Return the (X, Y) coordinate for the center point of the cell that contains the specified text.  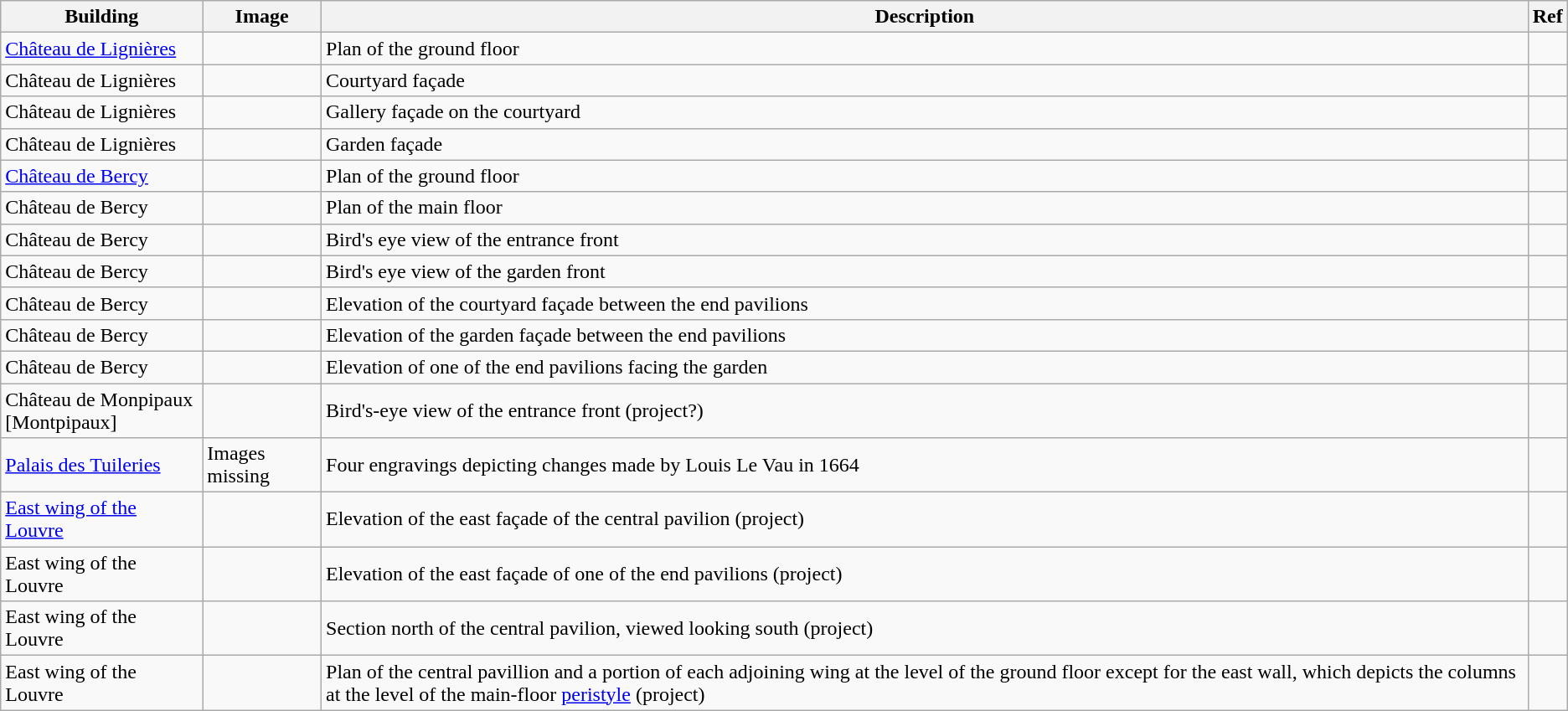
Building (102, 17)
Garden façade (925, 144)
Plan of the main floor (925, 208)
Courtyard façade (925, 80)
Elevation of the courtyard façade between the end pavilions (925, 303)
Elevation of the east façade of one of the end pavilions (project) (925, 574)
Elevation of one of the end pavilions facing the garden (925, 367)
Elevation of the east façade of the central pavilion (project) (925, 519)
Section north of the central pavilion, viewed looking south (project) (925, 628)
Gallery façade on the courtyard (925, 112)
Bird's eye view of the garden front (925, 271)
Images missing (262, 466)
Four engravings depicting changes made by Louis Le Vau in 1664 (925, 466)
Description (925, 17)
Bird's eye view of the entrance front (925, 240)
Elevation of the garden façade between the end pavilions (925, 335)
Image (262, 17)
Ref (1548, 17)
Château de Monpipaux[Montpipaux] (102, 410)
Bird's-eye view of the entrance front (project?) (925, 410)
Palais des Tuileries (102, 466)
